Search for the cell housing the specified text and yield its [X, Y] center coordinate. 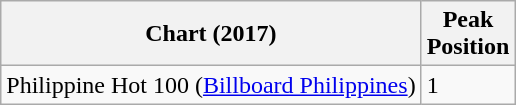
PeakPosition [468, 34]
Chart (2017) [211, 34]
Philippine Hot 100 (Billboard Philippines) [211, 85]
1 [468, 85]
